Search for the cell housing the specified text and yield its [x, y] center coordinate. 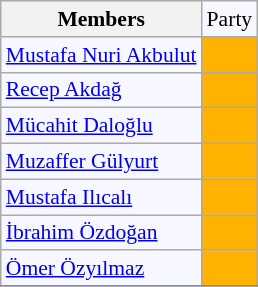
Mustafa Nuri Akbulut [102, 55]
Party [230, 19]
Muzaffer Gülyurt [102, 162]
Members [102, 19]
Mücahit Daloğlu [102, 126]
Ömer Özyılmaz [102, 269]
İbrahim Özdoğan [102, 233]
Mustafa Ilıcalı [102, 197]
Recep Akdağ [102, 90]
